Scan for the cell matching the given text and deliver its [x, y] coordinate at center. 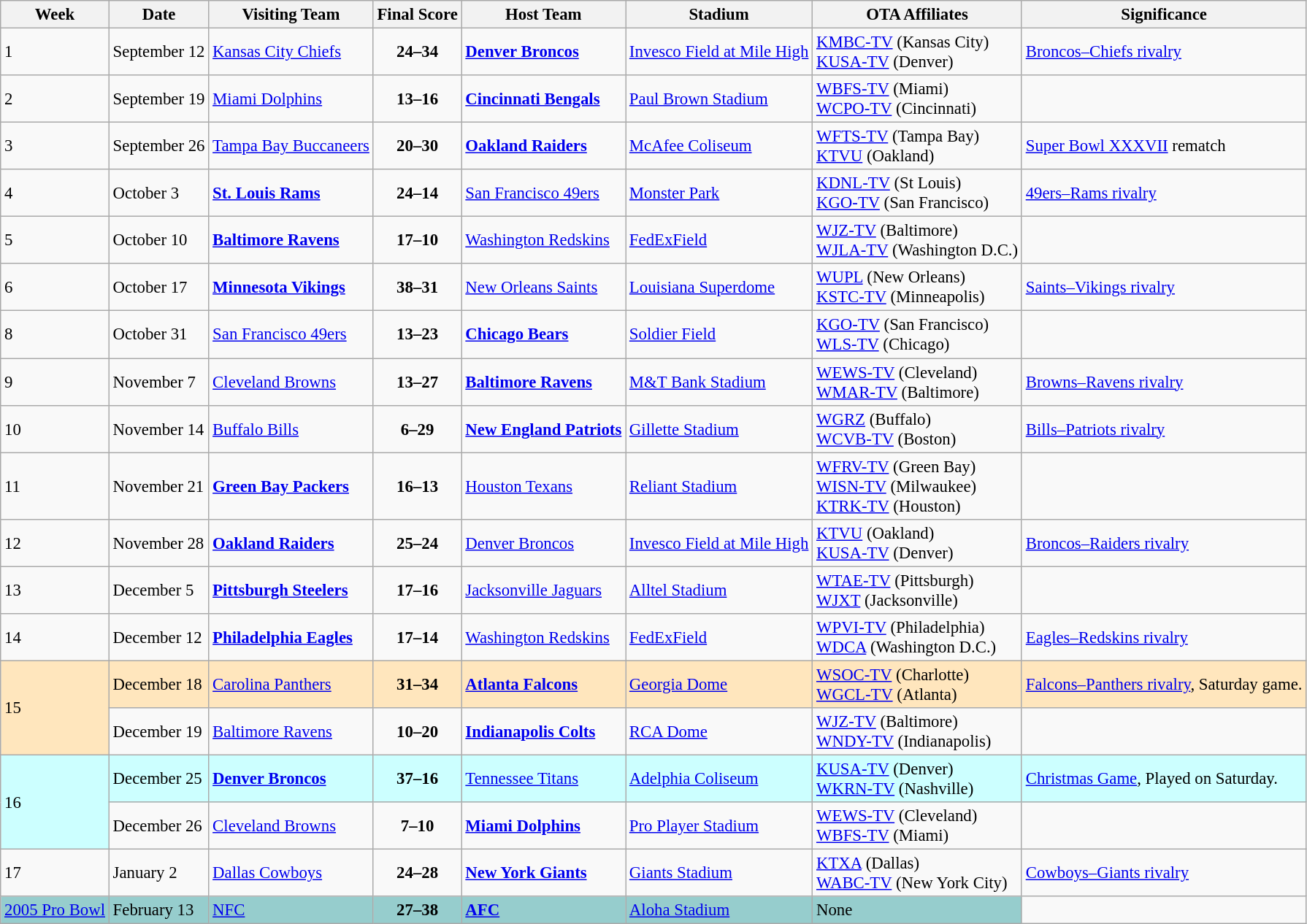
Green Bay Packers [291, 486]
September 19 [158, 99]
Tampa Bay Buccaneers [291, 146]
KMBC-TV (Kansas City)KUSA-TV (Denver) [917, 53]
October 17 [158, 288]
15 [55, 708]
Falcons–Panthers rivalry, Saturday game. [1164, 685]
13–16 [418, 99]
WJZ-TV (Baltimore)WNDY-TV (Indianapolis) [917, 731]
Minnesota Vikings [291, 288]
Jacksonville Jaguars [543, 590]
Christmas Game, Played on Saturday. [1164, 778]
17 [55, 873]
Pro Player Stadium [719, 826]
September 26 [158, 146]
Buffalo Bills [291, 429]
McAfee Coliseum [719, 146]
December 19 [158, 731]
Pittsburgh Steelers [291, 590]
December 25 [158, 778]
16–13 [418, 486]
13–23 [418, 334]
Dallas Cowboys [291, 873]
20–30 [418, 146]
WFTS-TV (Tampa Bay)KTVU (Oakland) [917, 146]
Cincinnati Bengals [543, 99]
November 21 [158, 486]
February 13 [158, 910]
17–10 [418, 241]
RCA Dome [719, 731]
November 28 [158, 543]
2005 Pro Bowl [55, 910]
December 12 [158, 638]
1 [55, 53]
Stadium [719, 15]
7–10 [418, 826]
KTVU (Oakland)KUSA-TV (Denver) [917, 543]
Chicago Bears [543, 334]
WEWS-TV (Cleveland)WMAR-TV (Baltimore) [917, 382]
Broncos–Chiefs rivalry [1164, 53]
Louisiana Superdome [719, 288]
Date [158, 15]
11 [55, 486]
17–16 [418, 590]
WUPL (New Orleans)KSTC-TV (Minneapolis) [917, 288]
September 12 [158, 53]
27–38 [418, 910]
Houston Texans [543, 486]
Adelphia Coliseum [719, 778]
37–16 [418, 778]
5 [55, 241]
November 14 [158, 429]
Visiting Team [291, 15]
M&T Bank Stadium [719, 382]
38–31 [418, 288]
Georgia Dome [719, 685]
6 [55, 288]
Significance [1164, 15]
New York Giants [543, 873]
Indianapolis Colts [543, 731]
November 7 [158, 382]
24–14 [418, 193]
25–24 [418, 543]
NFC [291, 910]
None [917, 910]
WEWS-TV (Cleveland)WBFS-TV (Miami) [917, 826]
12 [55, 543]
Host Team [543, 15]
October 31 [158, 334]
WJZ-TV (Baltimore)WJLA-TV (Washington D.C.) [917, 241]
13–27 [418, 382]
KTXA (Dallas)WABC-TV (New York City) [917, 873]
KDNL-TV (St Louis)KGO-TV (San Francisco) [917, 193]
9 [55, 382]
WPVI-TV (Philadelphia)WDCA (Washington D.C.) [917, 638]
WGRZ (Buffalo)WCVB-TV (Boston) [917, 429]
6–29 [418, 429]
Eagles–Redskins rivalry [1164, 638]
Reliant Stadium [719, 486]
OTA Affiliates [917, 15]
24–34 [418, 53]
13 [55, 590]
10–20 [418, 731]
31–34 [418, 685]
Carolina Panthers [291, 685]
Alltel Stadium [719, 590]
Philadelphia Eagles [291, 638]
October 10 [158, 241]
December 18 [158, 685]
4 [55, 193]
AFC [543, 910]
Saints–Vikings rivalry [1164, 288]
WFRV-TV (Green Bay)WISN-TV (Milwaukee)KTRK-TV (Houston) [917, 486]
KUSA-TV (Denver)WKRN-TV (Nashville) [917, 778]
49ers–Rams rivalry [1164, 193]
16 [55, 801]
17–14 [418, 638]
December 26 [158, 826]
St. Louis Rams [291, 193]
2 [55, 99]
8 [55, 334]
Gillette Stadium [719, 429]
Bills–Patriots rivalry [1164, 429]
Tennessee Titans [543, 778]
Broncos–Raiders rivalry [1164, 543]
24–28 [418, 873]
KGO-TV (San Francisco)WLS-TV (Chicago) [917, 334]
Atlanta Falcons [543, 685]
Cowboys–Giants rivalry [1164, 873]
Soldier Field [719, 334]
December 5 [158, 590]
Monster Park [719, 193]
10 [55, 429]
Paul Brown Stadium [719, 99]
Week [55, 15]
Browns–Ravens rivalry [1164, 382]
January 2 [158, 873]
Giants Stadium [719, 873]
Kansas City Chiefs [291, 53]
WSOC-TV (Charlotte)WGCL-TV (Atlanta) [917, 685]
New England Patriots [543, 429]
New Orleans Saints [543, 288]
WBFS-TV (Miami)WCPO-TV (Cincinnati) [917, 99]
14 [55, 638]
October 3 [158, 193]
WTAE-TV (Pittsburgh)WJXT (Jacksonville) [917, 590]
Super Bowl XXXVII rematch [1164, 146]
Final Score [418, 15]
Aloha Stadium [719, 910]
3 [55, 146]
